Scan for the cell matching the given text and deliver its (x, y) coordinate at center. 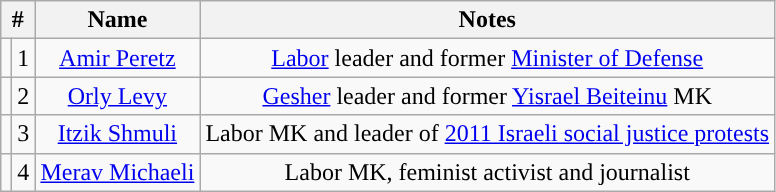
Merav Michaeli (118, 172)
# (18, 20)
Labor MK and leader of 2011 Israeli social justice protests (488, 134)
3 (24, 134)
Notes (488, 20)
Labor MK, feminist activist and journalist (488, 172)
Amir Peretz (118, 58)
Gesher leader and former Yisrael Beiteinu MK (488, 96)
Labor leader and former Minister of Defense (488, 58)
1 (24, 58)
4 (24, 172)
Orly Levy (118, 96)
2 (24, 96)
Itzik Shmuli (118, 134)
Name (118, 20)
